Pinpoint the cell where the given text exists, returning its (x, y) midpoint coordinate. 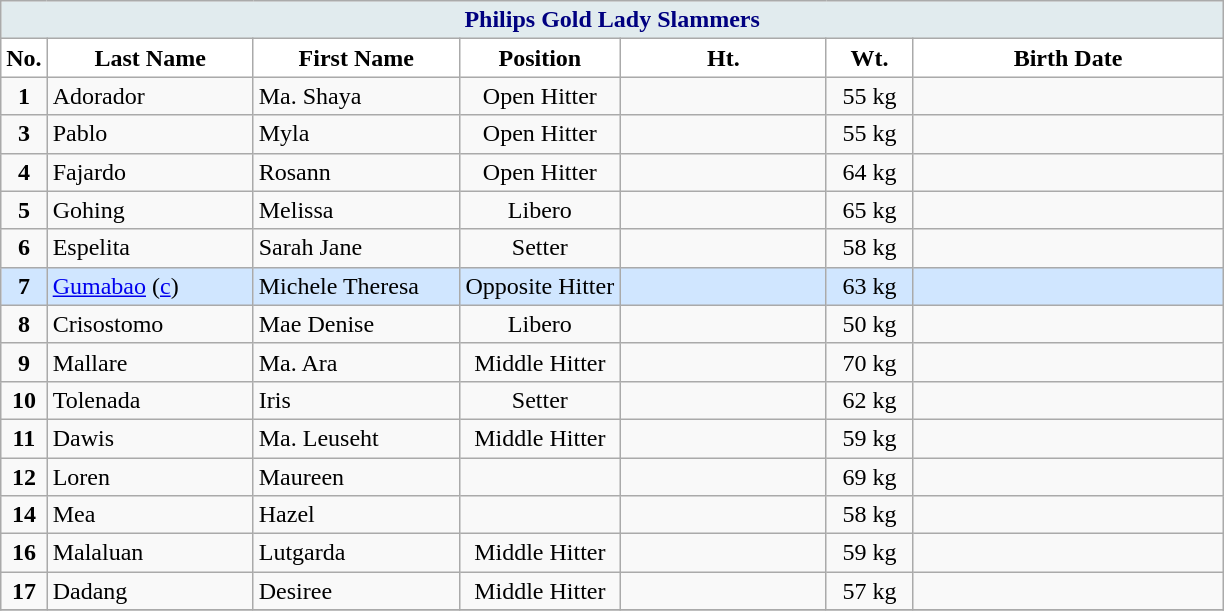
Iris (356, 400)
Crisostomo (150, 324)
Michele Theresa (356, 286)
Birth Date (1068, 58)
Ma. Leuseht (356, 438)
65 kg (869, 210)
Ma. Ara (356, 362)
63 kg (869, 286)
Malaluan (150, 553)
Mae Denise (356, 324)
4 (24, 172)
Rosann (356, 172)
Loren (150, 477)
16 (24, 553)
7 (24, 286)
Desiree (356, 591)
No. (24, 58)
Sarah Jane (356, 248)
First Name (356, 58)
Hazel (356, 515)
Wt. (869, 58)
Pablo (150, 134)
14 (24, 515)
Ma. Shaya (356, 96)
Position (540, 58)
Fajardo (150, 172)
Adorador (150, 96)
57 kg (869, 591)
70 kg (869, 362)
11 (24, 438)
Melissa (356, 210)
12 (24, 477)
5 (24, 210)
Maureen (356, 477)
Espelita (150, 248)
9 (24, 362)
Lutgarda (356, 553)
Opposite Hitter (540, 286)
Gumabao (c) (150, 286)
1 (24, 96)
17 (24, 591)
Philips Gold Lady Slammers (612, 20)
10 (24, 400)
Mallare (150, 362)
3 (24, 134)
6 (24, 248)
8 (24, 324)
69 kg (869, 477)
Mea (150, 515)
Myla (356, 134)
Dadang (150, 591)
Dawis (150, 438)
62 kg (869, 400)
50 kg (869, 324)
64 kg (869, 172)
Ht. (723, 58)
Gohing (150, 210)
Last Name (150, 58)
Tolenada (150, 400)
